Determine the (X, Y) coordinate at the center of the cell enclosing the given text.  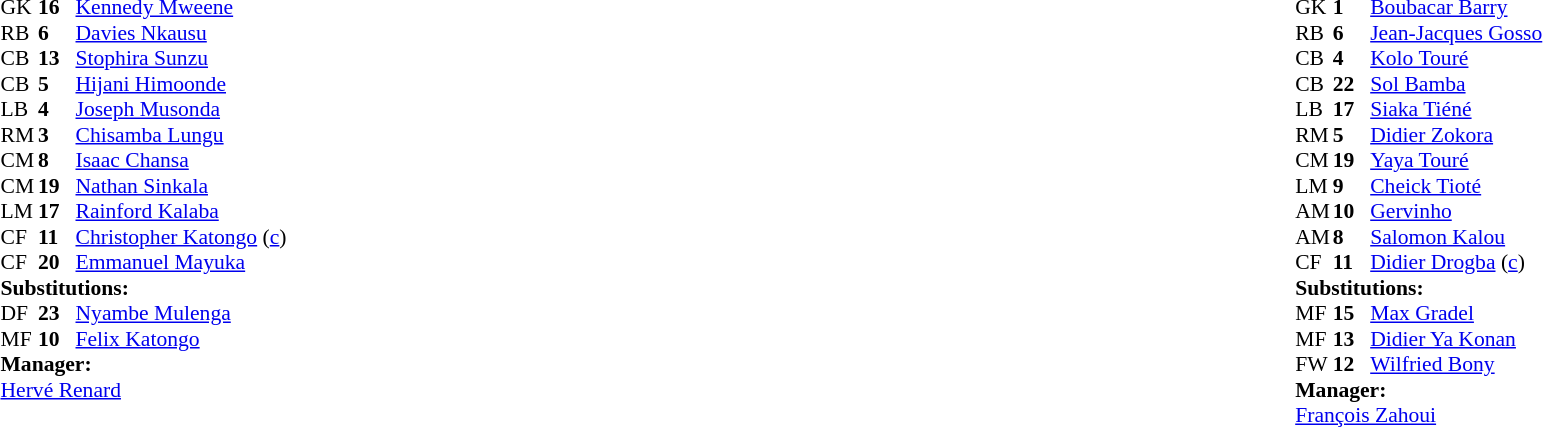
Hervé Renard (143, 390)
Yaya Touré (1456, 161)
Emmanuel Mayuka (182, 263)
Nathan Sinkala (182, 186)
Max Gradel (1456, 313)
Gervinho (1456, 211)
23 (57, 313)
Didier Ya Konan (1456, 339)
9 (1352, 186)
Didier Zokora (1456, 135)
Kolo Touré (1456, 59)
12 (1352, 365)
Didier Drogba (c) (1456, 263)
Siaka Tiéné (1456, 109)
Sol Bamba (1456, 84)
Stophira Sunzu (182, 59)
Hijani Himoonde (182, 84)
20 (57, 263)
FW (1314, 365)
DF (19, 313)
Jean-Jacques Gosso (1456, 33)
Rainford Kalaba (182, 211)
Chisamba Lungu (182, 135)
15 (1352, 313)
Davies Nkausu (182, 33)
Isaac Chansa (182, 161)
Nyambe Mulenga (182, 313)
22 (1352, 84)
Wilfried Bony (1456, 365)
3 (57, 135)
Felix Katongo (182, 339)
Salomon Kalou (1456, 237)
Cheick Tioté (1456, 186)
Joseph Musonda (182, 109)
Christopher Katongo (c) (182, 237)
